Scan for the cell matching the given text and deliver its [x, y] coordinate at center. 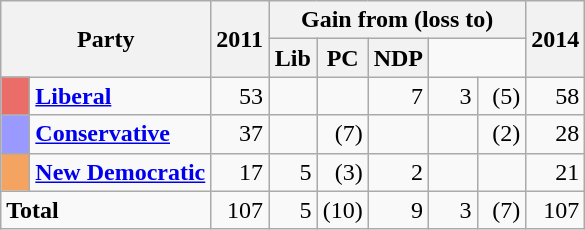
Lib [294, 58]
58 [556, 96]
NDP [398, 58]
Party [106, 39]
7 [398, 96]
Liberal [120, 96]
2011 [240, 39]
Gain from (loss to) [398, 20]
(3) [342, 172]
(5) [502, 96]
Total [106, 210]
17 [240, 172]
(10) [342, 210]
2014 [556, 39]
PC [342, 58]
Conservative [120, 134]
2 [398, 172]
28 [556, 134]
53 [240, 96]
21 [556, 172]
(2) [502, 134]
New Democratic [120, 172]
37 [240, 134]
9 [398, 210]
